Scan for the cell matching the given text and deliver its (x, y) coordinate at center. 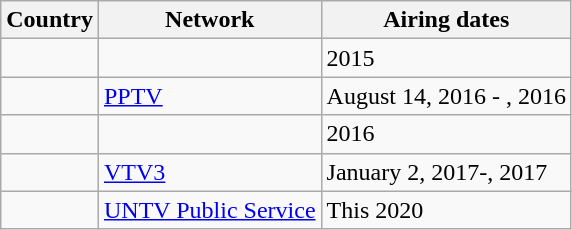
PPTV (210, 96)
VTV3 (210, 172)
Airing dates (446, 20)
Country (50, 20)
UNTV Public Service (210, 210)
Network (210, 20)
August 14, 2016 - , 2016 (446, 96)
January 2, 2017-, 2017 (446, 172)
This 2020 (446, 210)
2016 (446, 134)
2015 (446, 58)
